Determine the (X, Y) coordinate at the center of the cell enclosing the given text.  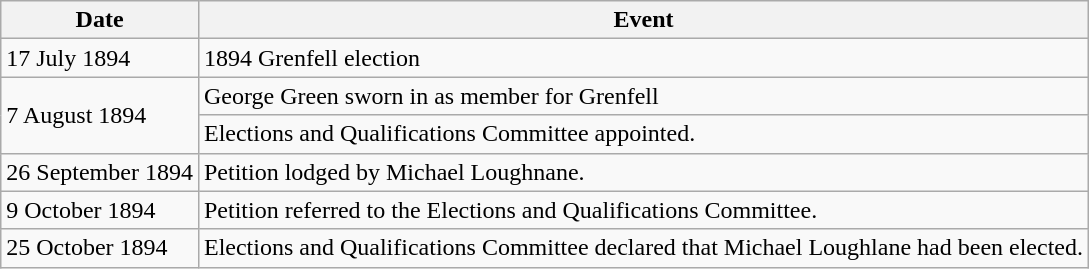
Date (100, 20)
Event (643, 20)
26 September 1894 (100, 172)
9 October 1894 (100, 210)
Petition referred to the Elections and Qualifications Committee. (643, 210)
George Green sworn in as member for Grenfell (643, 96)
1894 Grenfell election (643, 58)
25 October 1894 (100, 248)
Elections and Qualifications Committee appointed. (643, 134)
Petition lodged by Michael Loughnane. (643, 172)
17 July 1894 (100, 58)
7 August 1894 (100, 115)
Elections and Qualifications Committee declared that Michael Loughlane had been elected. (643, 248)
